Return (X, Y) of the center of cell containing provided text 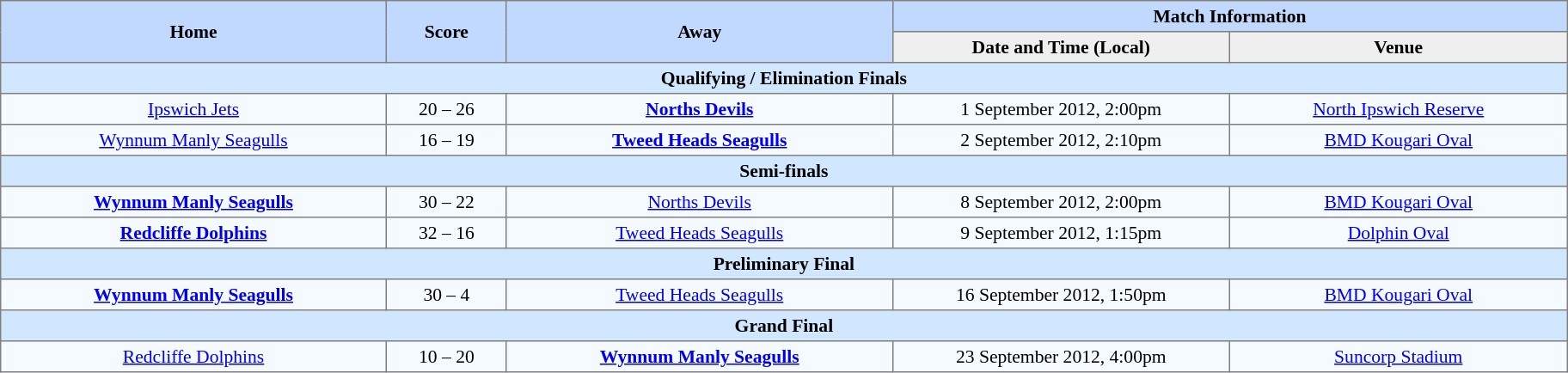
Grand Final (784, 326)
Suncorp Stadium (1398, 357)
16 – 19 (446, 140)
10 – 20 (446, 357)
16 September 2012, 1:50pm (1061, 295)
32 – 16 (446, 233)
Qualifying / Elimination Finals (784, 78)
Preliminary Final (784, 264)
2 September 2012, 2:10pm (1061, 140)
Away (700, 32)
Score (446, 32)
Match Information (1229, 16)
North Ipswich Reserve (1398, 109)
8 September 2012, 2:00pm (1061, 202)
1 September 2012, 2:00pm (1061, 109)
20 – 26 (446, 109)
Home (194, 32)
Semi-finals (784, 171)
Venue (1398, 47)
30 – 22 (446, 202)
9 September 2012, 1:15pm (1061, 233)
30 – 4 (446, 295)
Date and Time (Local) (1061, 47)
Ipswich Jets (194, 109)
23 September 2012, 4:00pm (1061, 357)
Dolphin Oval (1398, 233)
